Pinpoint the cell where the given text exists, returning its (X, Y) midpoint coordinate. 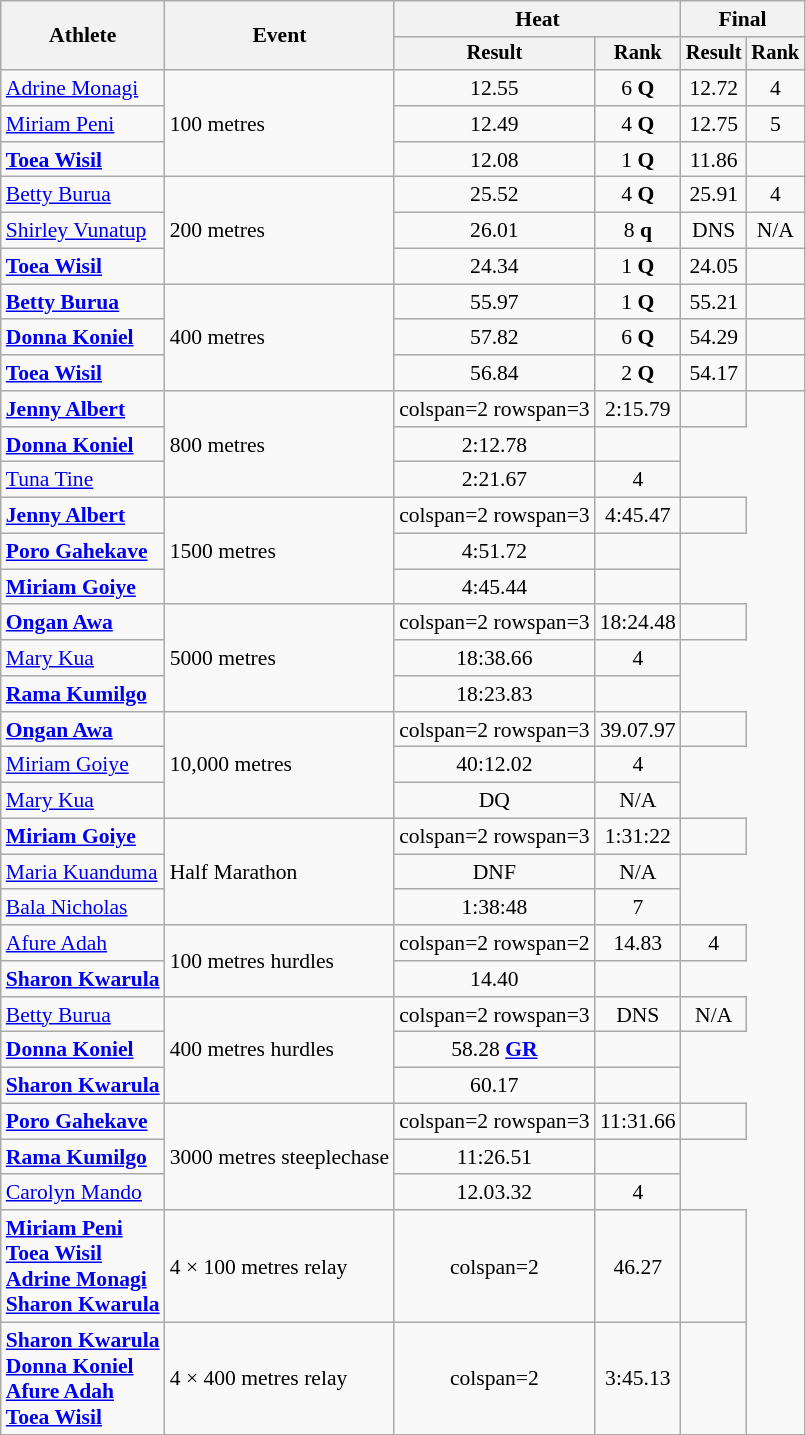
Maria Kuanduma (83, 872)
4:51.72 (494, 552)
18:23.83 (494, 694)
25.52 (494, 195)
Bala Nicholas (83, 908)
4 × 100 metres relay (280, 1266)
Tuna Tine (83, 480)
Athlete (83, 36)
Heat (538, 19)
4:45.44 (494, 587)
800 metres (280, 444)
3000 metres steeplechase (280, 1158)
57.82 (494, 338)
5 (775, 124)
14.83 (638, 943)
DQ (494, 801)
2:21.67 (494, 480)
11:26.51 (494, 1157)
39.07.97 (638, 730)
100 metres hurdles (280, 960)
12.75 (714, 124)
54.29 (714, 338)
40:12.02 (494, 765)
4:45.47 (638, 516)
Sharon KwarulaDonna KonielAfure AdahToea Wisil (83, 1379)
Afure Adah (83, 943)
12.55 (494, 88)
18:38.66 (494, 658)
Final (742, 19)
12.72 (714, 88)
colspan=2 rowspan=2 (494, 943)
Shirley Vunatup (83, 231)
4 × 400 metres relay (280, 1379)
Half Marathon (280, 872)
Adrine Monagi (83, 88)
46.27 (638, 1266)
200 metres (280, 230)
18:24.48 (638, 623)
25.91 (714, 195)
Miriam Peni (83, 124)
2:15.79 (638, 409)
1500 metres (280, 552)
2:12.78 (494, 445)
Event (280, 36)
8 q (638, 231)
Carolyn Mando (83, 1193)
12.03.32 (494, 1193)
56.84 (494, 373)
7 (638, 908)
1:38:48 (494, 908)
1:31:22 (638, 837)
14.40 (494, 979)
60.17 (494, 1086)
Miriam PeniToea WisilAdrine MonagiSharon Kwarula (83, 1266)
10,000 metres (280, 766)
12.49 (494, 124)
24.05 (714, 267)
400 metres hurdles (280, 1050)
100 metres (280, 124)
11:31.66 (638, 1122)
26.01 (494, 231)
2 Q (638, 373)
12.08 (494, 160)
55.97 (494, 302)
5000 metres (280, 658)
24.34 (494, 267)
3:45.13 (638, 1379)
11.86 (714, 160)
DNF (494, 872)
400 metres (280, 338)
55.21 (714, 302)
54.17 (714, 373)
58.28 GR (494, 1050)
